Return the (X, Y) coordinate for the center point of the cell that contains the specified text.  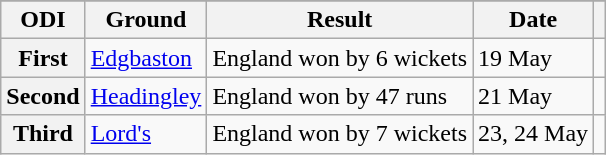
Third (43, 134)
19 May (534, 58)
Result (340, 20)
England won by 6 wickets (340, 58)
England won by 47 runs (340, 96)
Date (534, 20)
England won by 7 wickets (340, 134)
Edgbaston (146, 58)
ODI (43, 20)
Ground (146, 20)
Second (43, 96)
First (43, 58)
21 May (534, 96)
Headingley (146, 96)
Lord's (146, 134)
23, 24 May (534, 134)
